For the text-containing cell, return its midpoint in [X, Y] coordinate format. 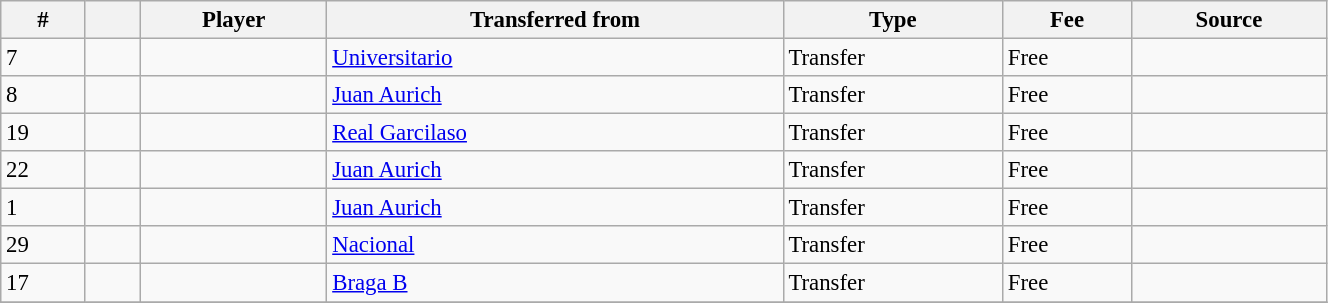
Player [234, 20]
Transferred from [555, 20]
17 [43, 283]
Braga B [555, 283]
8 [43, 95]
Real Garcilaso [555, 133]
Source [1228, 20]
19 [43, 133]
7 [43, 58]
Type [892, 20]
# [43, 20]
Universitario [555, 58]
22 [43, 170]
1 [43, 208]
29 [43, 245]
Nacional [555, 245]
Fee [1068, 20]
